Return the (X, Y) coordinate for the center point of the cell that contains the specified text.  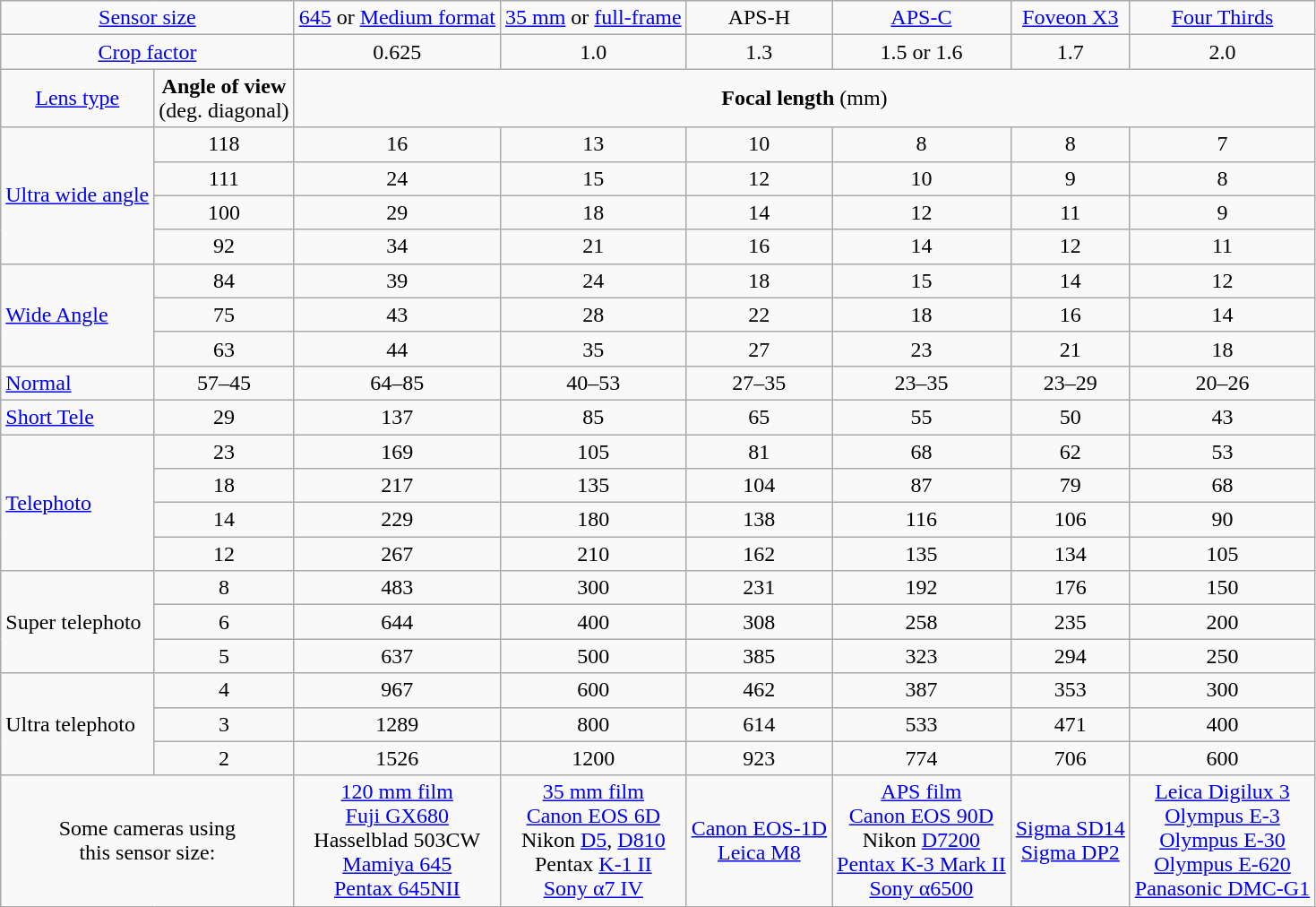
APS-C (922, 18)
137 (397, 417)
250 (1222, 656)
Ultra telephoto (77, 724)
Canon EOS-1DLeica M8 (759, 841)
62 (1070, 451)
1289 (397, 724)
483 (397, 588)
645 or Medium format (397, 18)
20–26 (1222, 383)
774 (922, 758)
84 (224, 281)
267 (397, 554)
3 (224, 724)
Angle of view(deg. diagonal) (224, 99)
Sigma SD14Sigma DP2 (1070, 841)
644 (397, 622)
Four Thirds (1222, 18)
Foveon X3 (1070, 18)
229 (397, 520)
111 (224, 178)
81 (759, 451)
65 (759, 417)
Sensor size (147, 18)
Focal length (mm) (804, 99)
217 (397, 486)
90 (1222, 520)
2 (224, 758)
100 (224, 212)
50 (1070, 417)
1.0 (593, 52)
169 (397, 451)
104 (759, 486)
462 (759, 690)
1.3 (759, 52)
22 (759, 315)
27 (759, 349)
Short Tele (77, 417)
27–35 (759, 383)
Normal (77, 383)
87 (922, 486)
57–45 (224, 383)
150 (1222, 588)
75 (224, 315)
40–53 (593, 383)
134 (1070, 554)
385 (759, 656)
35 mm filmCanon EOS 6DNikon D5, D810Pentax K-1 IISony α7 IV (593, 841)
500 (593, 656)
Wide Angle (77, 315)
Telephoto (77, 502)
323 (922, 656)
44 (397, 349)
176 (1070, 588)
13 (593, 144)
235 (1070, 622)
APS filmCanon EOS 90DNikon D7200Pentax K-3 Mark IISony α6500 (922, 841)
35 (593, 349)
Lens type (77, 99)
1.7 (1070, 52)
533 (922, 724)
5 (224, 656)
79 (1070, 486)
64–85 (397, 383)
55 (922, 417)
614 (759, 724)
63 (224, 349)
118 (224, 144)
Leica Digilux 3Olympus E-3Olympus E-30Olympus E-620Panasonic DMC-G1 (1222, 841)
35 mm or full-frame (593, 18)
967 (397, 690)
210 (593, 554)
1.5 or 1.6 (922, 52)
Some cameras usingthis sensor size: (147, 841)
4 (224, 690)
471 (1070, 724)
23–35 (922, 383)
120 mm filmFuji GX680Hasselblad 503CWMamiya 645Pentax 645NII (397, 841)
Crop factor (147, 52)
162 (759, 554)
800 (593, 724)
387 (922, 690)
923 (759, 758)
7 (1222, 144)
39 (397, 281)
34 (397, 246)
Super telephoto (77, 622)
192 (922, 588)
138 (759, 520)
0.625 (397, 52)
23–29 (1070, 383)
85 (593, 417)
116 (922, 520)
APS-H (759, 18)
Ultra wide angle (77, 195)
1526 (397, 758)
231 (759, 588)
180 (593, 520)
28 (593, 315)
106 (1070, 520)
308 (759, 622)
6 (224, 622)
53 (1222, 451)
200 (1222, 622)
2.0 (1222, 52)
706 (1070, 758)
258 (922, 622)
1200 (593, 758)
294 (1070, 656)
637 (397, 656)
353 (1070, 690)
92 (224, 246)
